Return the [X, Y] coordinate for the center point of the cell that contains the specified text.  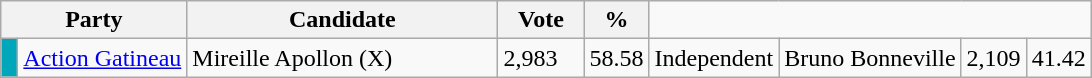
Party [94, 20]
Candidate [342, 20]
Mireille Apollon (X) [342, 58]
2,109 [994, 58]
Independent [714, 58]
2,983 [541, 58]
Action Gatineau [102, 58]
58.58 [616, 58]
41.42 [1058, 58]
% [616, 20]
Vote [541, 20]
Bruno Bonneville [870, 58]
